Extract the (X, Y) coordinate from the center of the cell holding the provided text.  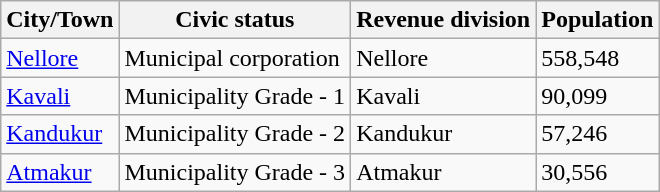
Revenue division (444, 20)
558,548 (598, 58)
City/Town (60, 20)
Civic status (235, 20)
Population (598, 20)
Municipal corporation (235, 58)
90,099 (598, 96)
Municipality Grade - 3 (235, 172)
30,556 (598, 172)
Municipality Grade - 2 (235, 134)
Municipality Grade - 1 (235, 96)
57,246 (598, 134)
